Detect which cell encompasses the target text, then output its (x, y) center coordinate. 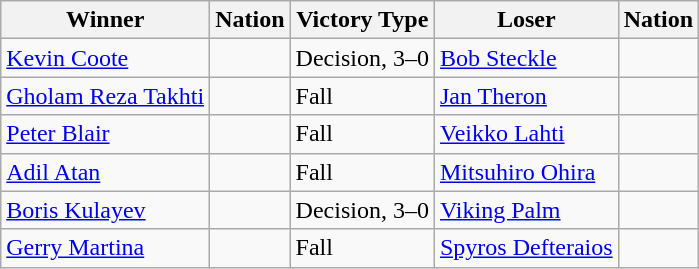
Peter Blair (106, 134)
Bob Steckle (526, 58)
Mitsuhiro Ohira (526, 172)
Kevin Coote (106, 58)
Spyros Defteraios (526, 248)
Gerry Martina (106, 248)
Adil Atan (106, 172)
Gholam Reza Takhti (106, 96)
Victory Type (362, 20)
Veikko Lahti (526, 134)
Viking Palm (526, 210)
Jan Theron (526, 96)
Loser (526, 20)
Boris Kulayev (106, 210)
Winner (106, 20)
